Locate the cell with the specified text and output its [x, y] center coordinate. 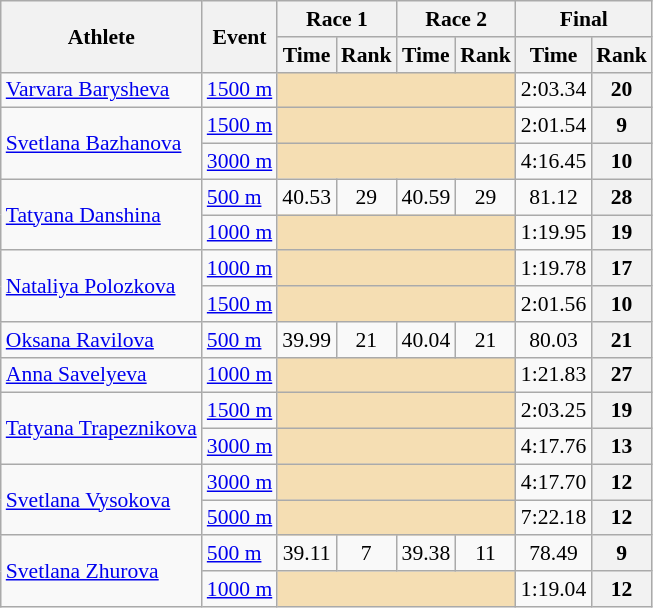
11 [486, 554]
Athlete [102, 36]
1:21.83 [554, 375]
39.38 [426, 554]
4:17.76 [554, 447]
7:22.18 [554, 518]
Race 2 [456, 19]
1:19.04 [554, 589]
2:01.56 [554, 304]
Tatyana Danshina [102, 214]
4:17.70 [554, 482]
Final [584, 19]
7 [366, 554]
40.04 [426, 340]
Event [240, 36]
78.49 [554, 554]
5000 m [240, 518]
17 [622, 269]
Svetlana Zhurova [102, 572]
Nataliya Polozkova [102, 286]
39.99 [306, 340]
28 [622, 197]
Race 1 [336, 19]
2:03.25 [554, 411]
1:19.78 [554, 269]
20 [622, 90]
4:16.45 [554, 162]
80.03 [554, 340]
40.53 [306, 197]
Varvara Barysheva [102, 90]
40.59 [426, 197]
81.12 [554, 197]
Svetlana Vysokova [102, 500]
1:19.95 [554, 233]
2:03.34 [554, 90]
27 [622, 375]
Oksana Ravilova [102, 340]
2:01.54 [554, 126]
Anna Savelyeva [102, 375]
Tatyana Trapeznikova [102, 428]
39.11 [306, 554]
13 [622, 447]
Svetlana Bazhanova [102, 144]
